From the cell containing the given text, extract its center point as (X, Y) coordinate. 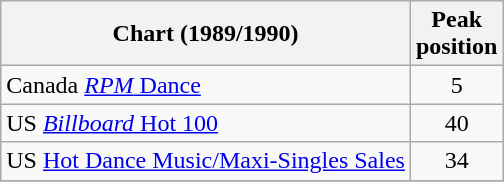
5 (456, 85)
Chart (1989/1990) (206, 34)
US Hot Dance Music/Maxi-Singles Sales (206, 161)
40 (456, 123)
34 (456, 161)
US Billboard Hot 100 (206, 123)
Peakposition (456, 34)
Canada RPM Dance (206, 85)
